Output the (x, y) coordinate of the center of the cell containing the given text.  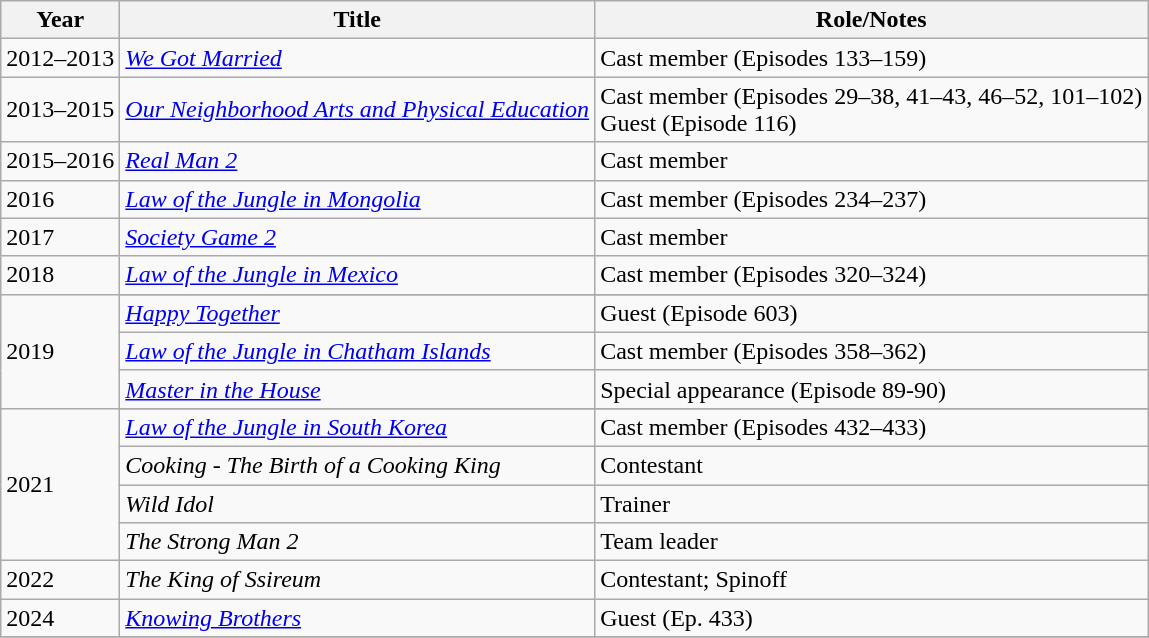
Contestant (872, 465)
The Strong Man 2 (358, 542)
Cast member (Episodes 29–38, 41–43, 46–52, 101–102)Guest (Episode 116) (872, 110)
Wild Idol (358, 503)
Cooking - The Birth of a Cooking King (358, 465)
Year (60, 20)
Law of the Jungle in South Korea (358, 427)
The King of Ssireum (358, 580)
2017 (60, 237)
Happy Together (358, 313)
2024 (60, 618)
2012–2013 (60, 58)
Team leader (872, 542)
Law of the Jungle in Mexico (358, 275)
2022 (60, 580)
2013–2015 (60, 110)
2019 (60, 351)
Real Man 2 (358, 161)
We Got Married (358, 58)
Contestant; Spinoff (872, 580)
Our Neighborhood Arts and Physical Education (358, 110)
Guest (Ep. 433) (872, 618)
Cast member (Episodes 320–324) (872, 275)
Guest (Episode 603) (872, 313)
Cast member (Episodes 358–362) (872, 351)
Law of the Jungle in Mongolia (358, 199)
Cast member (Episodes 432–433) (872, 427)
Cast member (Episodes 133–159) (872, 58)
2016 (60, 199)
Title (358, 20)
Trainer (872, 503)
2015–2016 (60, 161)
Knowing Brothers (358, 618)
Master in the House (358, 389)
Special appearance (Episode 89-90) (872, 389)
2018 (60, 275)
Cast member (Episodes 234–237) (872, 199)
2021 (60, 484)
Society Game 2 (358, 237)
Law of the Jungle in Chatham Islands (358, 351)
Role/Notes (872, 20)
